Extract the (X, Y) coordinate from the center of the cell holding the provided text.  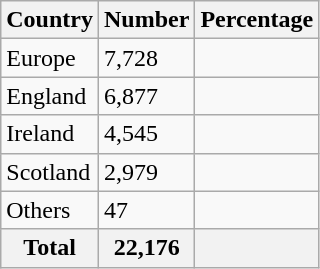
Total (50, 248)
Scotland (50, 172)
Europe (50, 58)
47 (146, 210)
2,979 (146, 172)
Number (146, 20)
Others (50, 210)
Percentage (257, 20)
7,728 (146, 58)
Ireland (50, 134)
4,545 (146, 134)
England (50, 96)
6,877 (146, 96)
Country (50, 20)
22,176 (146, 248)
